Identify which cell holds the provided text, then report its (X, Y) central coordinate. 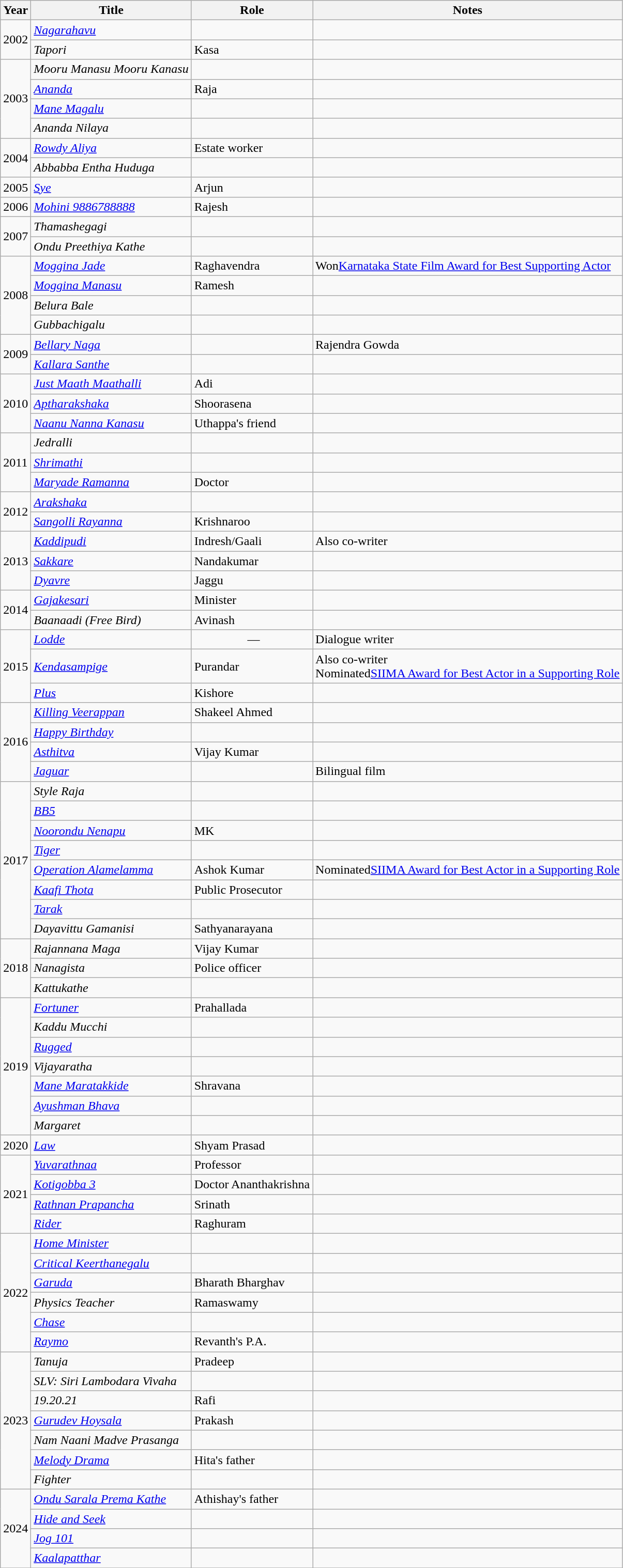
2014 (16, 610)
WonKarnataka State Film Award for Best Supporting Actor (467, 266)
Kaddu Mucchi (111, 1027)
2015 (16, 666)
2004 (16, 158)
Rajannana Maga (111, 949)
Public Prosecutor (252, 889)
2018 (16, 968)
2003 (16, 99)
Happy Birthday (111, 732)
Purandar (252, 666)
Home Minister (111, 1244)
Shravana (252, 1086)
Aptharakshaka (111, 403)
Kishore (252, 693)
Mane Magalu (111, 108)
Tanuja (111, 1361)
Pradeep (252, 1361)
Hide and Seek (111, 1518)
Gurudev Hoysala (111, 1420)
Chase (111, 1322)
Rugged (111, 1047)
2021 (16, 1194)
Prakash (252, 1420)
Avinash (252, 620)
Police officer (252, 968)
Title (111, 10)
NominatedSIIMA Award for Best Actor in a Supporting Role (467, 870)
Tarak (111, 909)
Shoorasena (252, 403)
Jog 101 (111, 1539)
2006 (16, 207)
Kaddipudi (111, 541)
Just Maath Maathalli (111, 384)
Dayavittu Gamanisi (111, 929)
Doctor (252, 482)
2022 (16, 1293)
Yuvarathnaa (111, 1165)
2012 (16, 511)
Operation Alamelamma (111, 870)
Ondu Preethiya Kathe (111, 246)
Garuda (111, 1283)
Doctor Ananthakrishna (252, 1184)
Raymo (111, 1342)
2005 (16, 187)
2009 (16, 354)
Rajendra Gowda (467, 345)
Abbabba Entha Huduga (111, 167)
2016 (16, 742)
Also co-writer (467, 541)
Ramaswamy (252, 1302)
Ananda (111, 89)
Maryade Ramanna (111, 482)
Kaalapatthar (111, 1558)
Moggina Manasu (111, 286)
2013 (16, 561)
Role (252, 10)
Noorondu Nenapu (111, 830)
Jaggu (252, 581)
2010 (16, 403)
Year (16, 10)
Kallara Santhe (111, 364)
2019 (16, 1066)
2017 (16, 860)
Nandakumar (252, 561)
— (252, 640)
Fortuner (111, 1007)
Raja (252, 89)
Arakshaka (111, 502)
Notes (467, 10)
Fighter (111, 1479)
Gubbachigalu (111, 325)
BB5 (111, 811)
Margaret (111, 1125)
Rajesh (252, 207)
19.20.21 (111, 1401)
Rafi (252, 1401)
Athishay's father (252, 1499)
Sye (111, 187)
Minister (252, 600)
SLV: Siri Lambodara Vivaha (111, 1381)
Kotigobba 3 (111, 1184)
Mooru Manasu Mooru Kanasu (111, 69)
Kasa (252, 50)
Raghavendra (252, 266)
Law (111, 1145)
Style Raja (111, 791)
Ananda Nilaya (111, 128)
Shakeel Ahmed (252, 712)
2008 (16, 296)
Killing Veerappan (111, 712)
Krishnaroo (252, 521)
Plus (111, 693)
Gajakesari (111, 600)
Revanth's P.A. (252, 1342)
Raghuram (252, 1224)
Indresh/Gaali (252, 541)
Rowdy Aliya (111, 148)
Prahallada (252, 1007)
Jedralli (111, 443)
Naanu Nanna Kanasu (111, 423)
Dialogue writer (467, 640)
Nagarahavu (111, 30)
2024 (16, 1528)
2020 (16, 1145)
Sangolli Rayanna (111, 521)
Professor (252, 1165)
Thamashegagi (111, 226)
Ashok Kumar (252, 870)
Adi (252, 384)
Belura Bale (111, 305)
Estate worker (252, 148)
Ondu Sarala Prema Kathe (111, 1499)
Kaafi Thota (111, 889)
2002 (16, 40)
Baanaadi (Free Bird) (111, 620)
2023 (16, 1420)
Mane Maratakkide (111, 1086)
Physics Teacher (111, 1302)
Also co-writerNominatedSIIMA Award for Best Actor in a Supporting Role (467, 666)
Shrimathi (111, 462)
Tapori (111, 50)
Kendasampige (111, 666)
Dyavre (111, 581)
Asthitva (111, 752)
Ayushman Bhava (111, 1106)
Nanagista (111, 968)
Uthappa's friend (252, 423)
Sathyanarayana (252, 929)
Ramesh (252, 286)
2011 (16, 462)
Shyam Prasad (252, 1145)
Tiger (111, 850)
Srinath (252, 1204)
Mohini 9886788888 (111, 207)
Lodde (111, 640)
2007 (16, 236)
Rider (111, 1224)
Rathnan Prapancha (111, 1204)
Hita's father (252, 1460)
Critical Keerthanegalu (111, 1263)
Jaguar (111, 771)
Bharath Bharghav (252, 1283)
Nam Naani Madve Prasanga (111, 1440)
Kattukathe (111, 988)
Bilingual film (467, 771)
Moggina Jade (111, 266)
Vijayaratha (111, 1066)
MK (252, 830)
Melody Drama (111, 1460)
Bellary Naga (111, 345)
Sakkare (111, 561)
Arjun (252, 187)
